Locate the cell with the specified text and output its (X, Y) center coordinate. 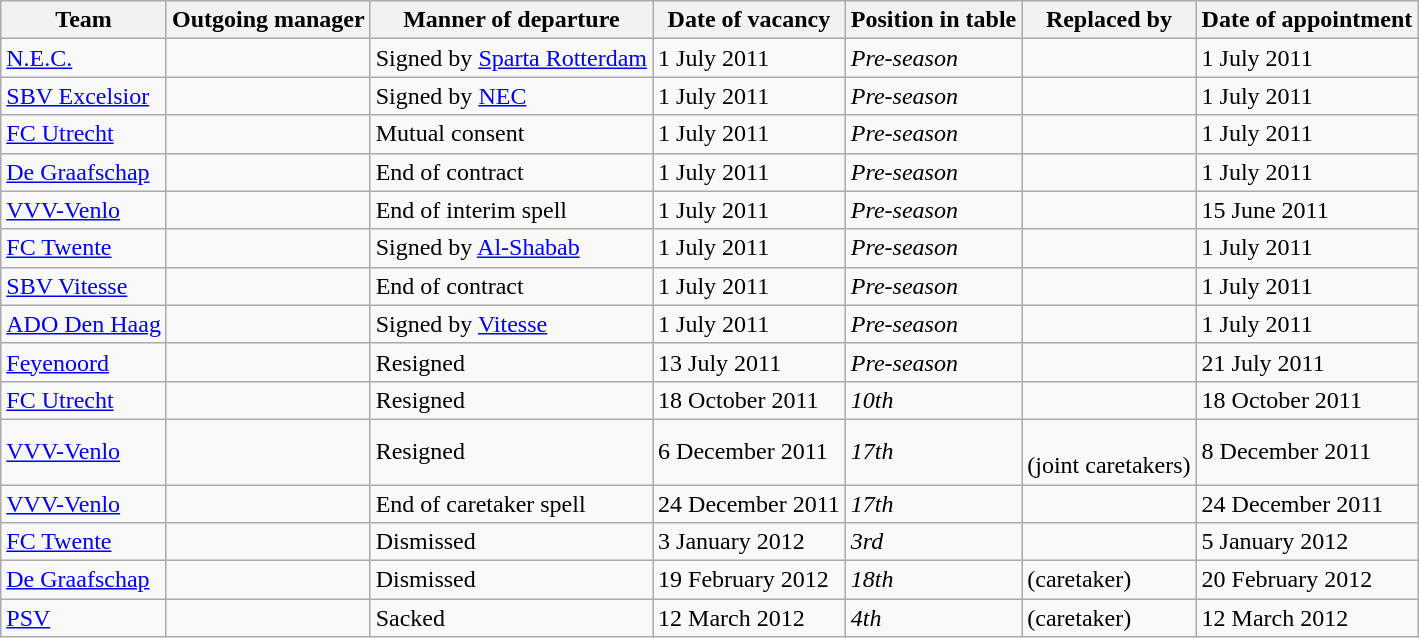
20 February 2012 (1307, 580)
10th (933, 400)
SBV Vitesse (84, 286)
6 December 2011 (750, 452)
PSV (84, 618)
N.E.C. (84, 58)
Date of vacancy (750, 20)
SBV Excelsior (84, 96)
(joint caretakers) (1109, 452)
End of caretaker spell (511, 503)
Position in table (933, 20)
3 January 2012 (750, 542)
Date of appointment (1307, 20)
5 January 2012 (1307, 542)
15 June 2011 (1307, 210)
Mutual consent (511, 134)
3rd (933, 542)
Signed by NEC (511, 96)
19 February 2012 (750, 580)
Manner of departure (511, 20)
13 July 2011 (750, 362)
ADO Den Haag (84, 324)
Team (84, 20)
Outgoing manager (268, 20)
4th (933, 618)
Signed by Sparta Rotterdam (511, 58)
Replaced by (1109, 20)
Feyenoord (84, 362)
End of interim spell (511, 210)
Signed by Vitesse (511, 324)
Sacked (511, 618)
21 July 2011 (1307, 362)
8 December 2011 (1307, 452)
18th (933, 580)
Signed by Al-Shabab (511, 248)
